Identify which cell holds the provided text, then report its [x, y] central coordinate. 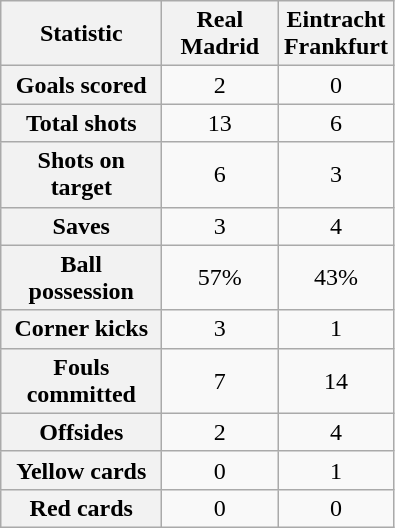
Shots on target [82, 174]
Real Madrid [220, 34]
57% [220, 278]
Fouls committed [82, 380]
Goals scored [82, 85]
Total shots [82, 123]
Yellow cards [82, 470]
Ball possession [82, 278]
7 [220, 380]
13 [220, 123]
Offsides [82, 432]
Saves [82, 226]
Statistic [82, 34]
14 [336, 380]
43% [336, 278]
Eintracht Frankfurt [336, 34]
Corner kicks [82, 329]
Red cards [82, 508]
